Provide the (x, y) coordinate of the cell's center where the given text is located.  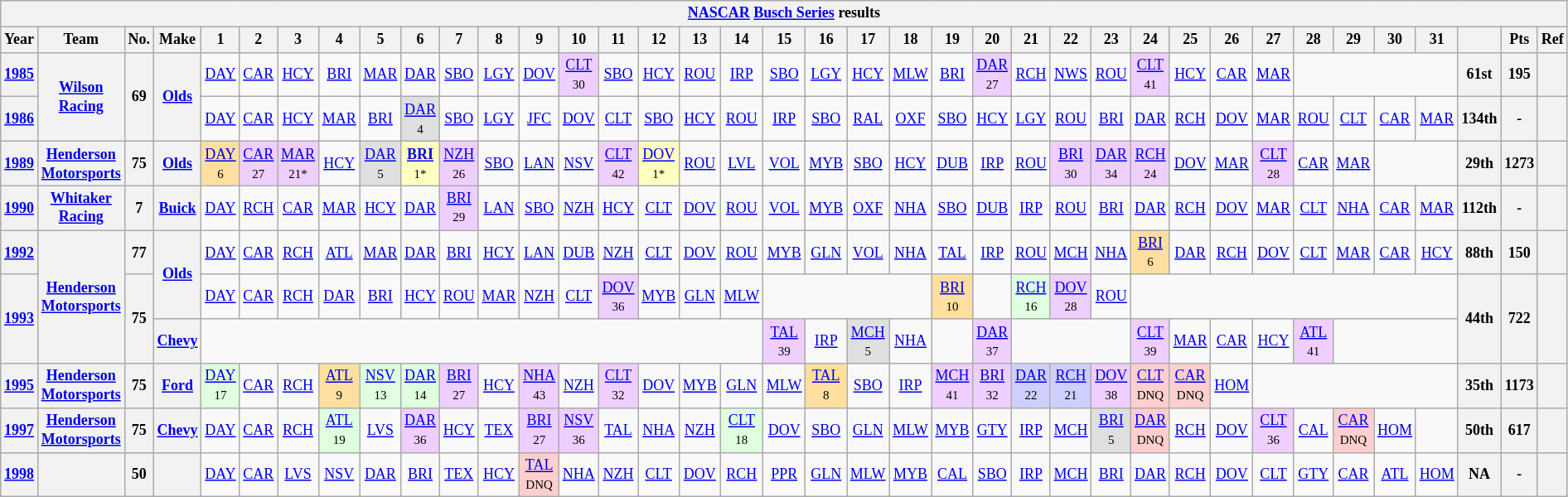
26 (1232, 40)
14 (741, 40)
1989 (20, 163)
DAR22 (1031, 386)
27 (1274, 40)
69 (139, 96)
Pts (1520, 40)
MCH41 (952, 386)
35th (1479, 386)
16 (826, 40)
DAR27 (993, 75)
Team (81, 40)
1997 (20, 430)
BRI30 (1071, 163)
BRI32 (993, 386)
DAY17 (220, 386)
30 (1396, 40)
50th (1479, 430)
10 (578, 40)
CLT41 (1150, 75)
ATL41 (1313, 341)
3 (298, 40)
Ref (1552, 40)
6 (421, 40)
1992 (20, 253)
15 (784, 40)
88th (1479, 253)
MCH5 (869, 341)
1 (220, 40)
ATL9 (339, 386)
NASCAR Busch Series results (784, 13)
61st (1479, 75)
BRI1* (421, 163)
LVL (741, 163)
DAR34 (1111, 163)
1173 (1520, 386)
DAR5 (380, 163)
50 (139, 475)
RCH21 (1071, 386)
29th (1479, 163)
DAR14 (421, 386)
TAL8 (826, 386)
1998 (20, 475)
DOV28 (1071, 297)
DOV1* (659, 163)
ATL19 (339, 430)
Year (20, 40)
1986 (20, 119)
JFC (540, 119)
DOV36 (618, 297)
RCH24 (1150, 163)
1993 (20, 318)
2 (259, 40)
1273 (1520, 163)
CLT18 (741, 430)
25 (1190, 40)
18 (910, 40)
CAR27 (259, 163)
No. (139, 40)
Buick (177, 208)
NA (1479, 475)
31 (1437, 40)
5 (380, 40)
CLT36 (1274, 430)
Ford (177, 386)
BRI10 (952, 297)
134th (1479, 119)
MAR21* (298, 163)
28 (1313, 40)
12 (659, 40)
CLT28 (1274, 163)
DAY6 (220, 163)
BRI5 (1111, 430)
77 (139, 253)
617 (1520, 430)
23 (1111, 40)
RAL (869, 119)
150 (1520, 253)
13 (699, 40)
722 (1520, 318)
NSV13 (380, 386)
DAR36 (421, 430)
DOV38 (1111, 386)
PPR (784, 475)
44th (1479, 318)
9 (540, 40)
RCH16 (1031, 297)
DARDNQ (1150, 430)
CLTDNQ (1150, 386)
CLT39 (1150, 341)
20 (993, 40)
29 (1353, 40)
NZH26 (459, 163)
19 (952, 40)
17 (869, 40)
TALDNQ (540, 475)
BRI6 (1150, 253)
21 (1031, 40)
DAR4 (421, 119)
11 (618, 40)
8 (499, 40)
CLT42 (618, 163)
Make (177, 40)
112th (1479, 208)
Whitaker Racing (81, 208)
Wilson Racing (81, 96)
22 (1071, 40)
195 (1520, 75)
TAL39 (784, 341)
BRI29 (459, 208)
NWS (1071, 75)
CLT32 (618, 386)
NHA43 (540, 386)
24 (1150, 40)
NSV36 (578, 430)
CLT30 (578, 75)
DAR37 (993, 341)
1995 (20, 386)
1990 (20, 208)
1985 (20, 75)
4 (339, 40)
